Return [X, Y] of the center of cell containing provided text 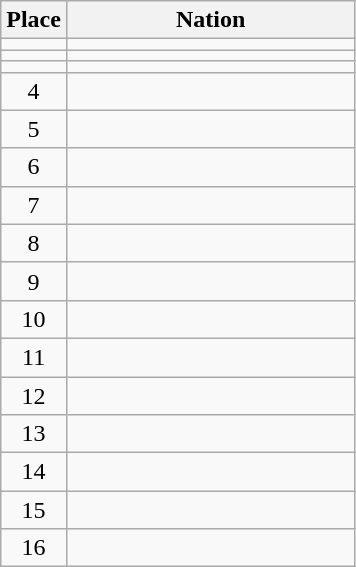
Place [34, 20]
11 [34, 357]
4 [34, 91]
12 [34, 395]
15 [34, 510]
8 [34, 243]
Nation [210, 20]
5 [34, 129]
6 [34, 167]
7 [34, 205]
16 [34, 548]
14 [34, 472]
10 [34, 319]
13 [34, 434]
9 [34, 281]
